Return [x, y] of the center of cell containing provided text 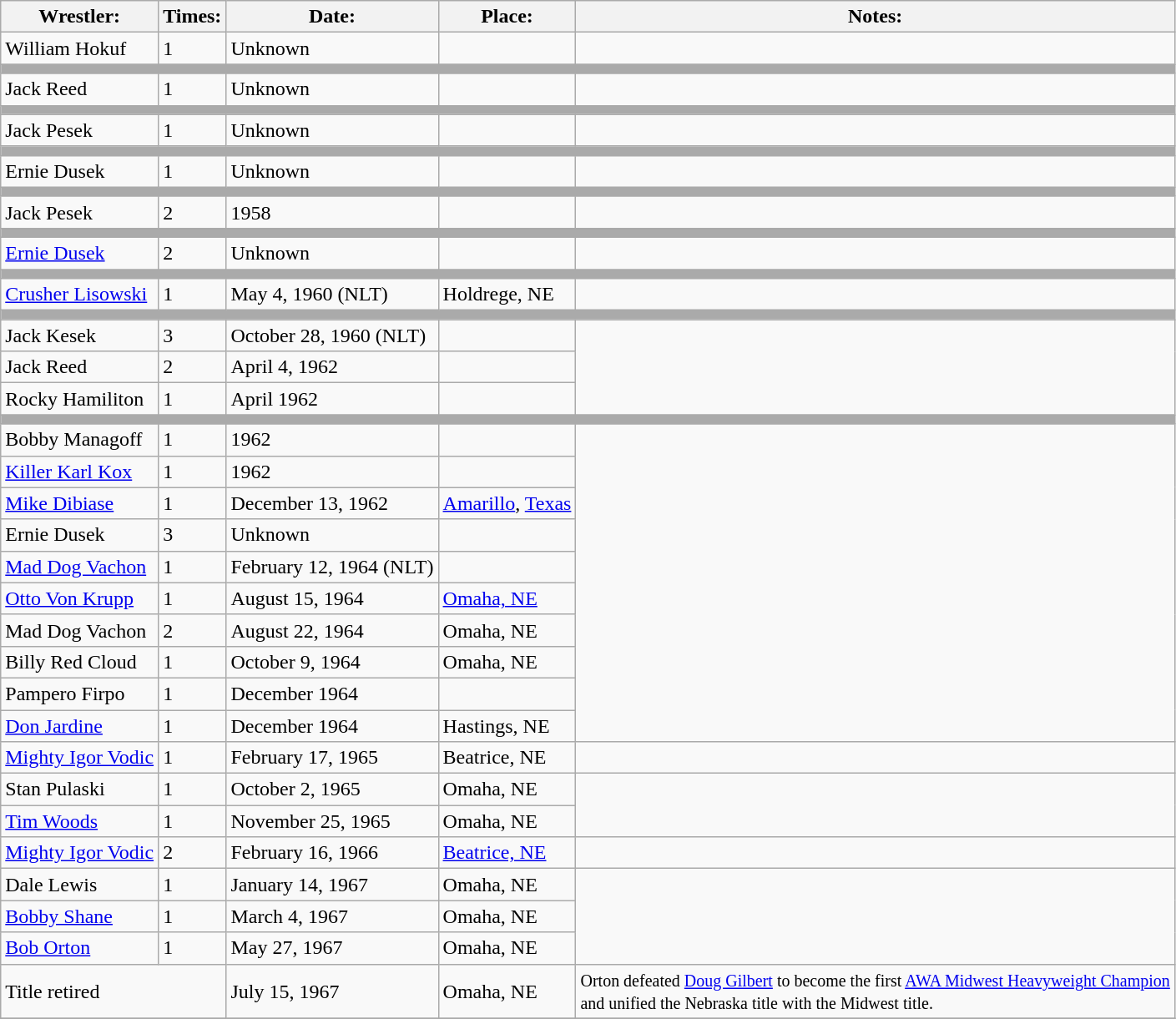
Dale Lewis [80, 885]
William Hokuf [80, 48]
February 16, 1966 [332, 853]
Date: [332, 17]
Stan Pulaski [80, 789]
December 13, 1962 [332, 503]
Bobby Shane [80, 916]
Title retired [114, 991]
April 1962 [332, 399]
August 22, 1964 [332, 630]
July 15, 1967 [332, 991]
Otto Von Krupp [80, 598]
Crusher Lisowski [80, 295]
Place: [507, 17]
Jack Kesek [80, 335]
August 15, 1964 [332, 598]
October 9, 1964 [332, 662]
Wrestler: [80, 17]
Bobby Managoff [80, 440]
Don Jardine [80, 725]
Amarillo, Texas [507, 503]
October 2, 1965 [332, 789]
Hastings, NE [507, 725]
Holdrege, NE [507, 295]
Bob Orton [80, 948]
Times: [192, 17]
Mike Dibiase [80, 503]
January 14, 1967 [332, 885]
Tim Woods [80, 821]
Notes: [875, 17]
Rocky Hamiliton [80, 399]
Killer Karl Kox [80, 472]
Orton defeated Doug Gilbert to become the first AWA Midwest Heavyweight Championand unified the Nebraska title with the Midwest title. [875, 991]
November 25, 1965 [332, 821]
1958 [332, 212]
May 27, 1967 [332, 948]
May 4, 1960 (NLT) [332, 295]
October 28, 1960 (NLT) [332, 335]
Pampero Firpo [80, 694]
March 4, 1967 [332, 916]
Billy Red Cloud [80, 662]
April 4, 1962 [332, 367]
February 12, 1964 (NLT) [332, 567]
February 17, 1965 [332, 758]
